Determine the [x, y] coordinate at the center of the cell enclosing the given text.  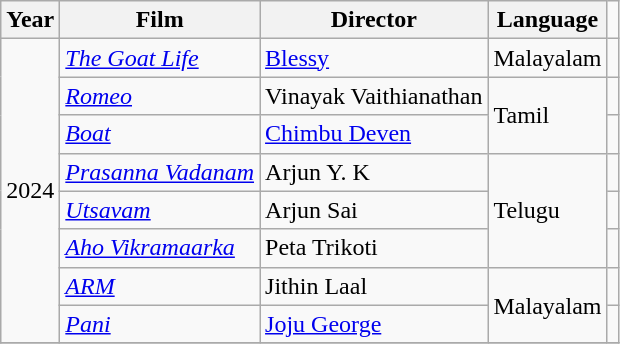
Blessy [374, 58]
Peta Trikoti [374, 248]
The Goat Life [160, 58]
Boat [160, 134]
Director [374, 20]
Jithin Laal [374, 286]
Aho Vikramaarka [160, 248]
Tamil [548, 115]
Pani [160, 324]
Film [160, 20]
Joju George [374, 324]
Language [548, 20]
2024 [30, 191]
Telugu [548, 210]
Arjun Sai [374, 210]
Arjun Y. K [374, 172]
Chimbu Deven [374, 134]
Utsavam [160, 210]
Romeo [160, 96]
ARM [160, 286]
Year [30, 20]
Vinayak Vaithianathan [374, 96]
Prasanna Vadanam [160, 172]
